Determine the (x, y) coordinate at the center of the cell enclosing the given text.  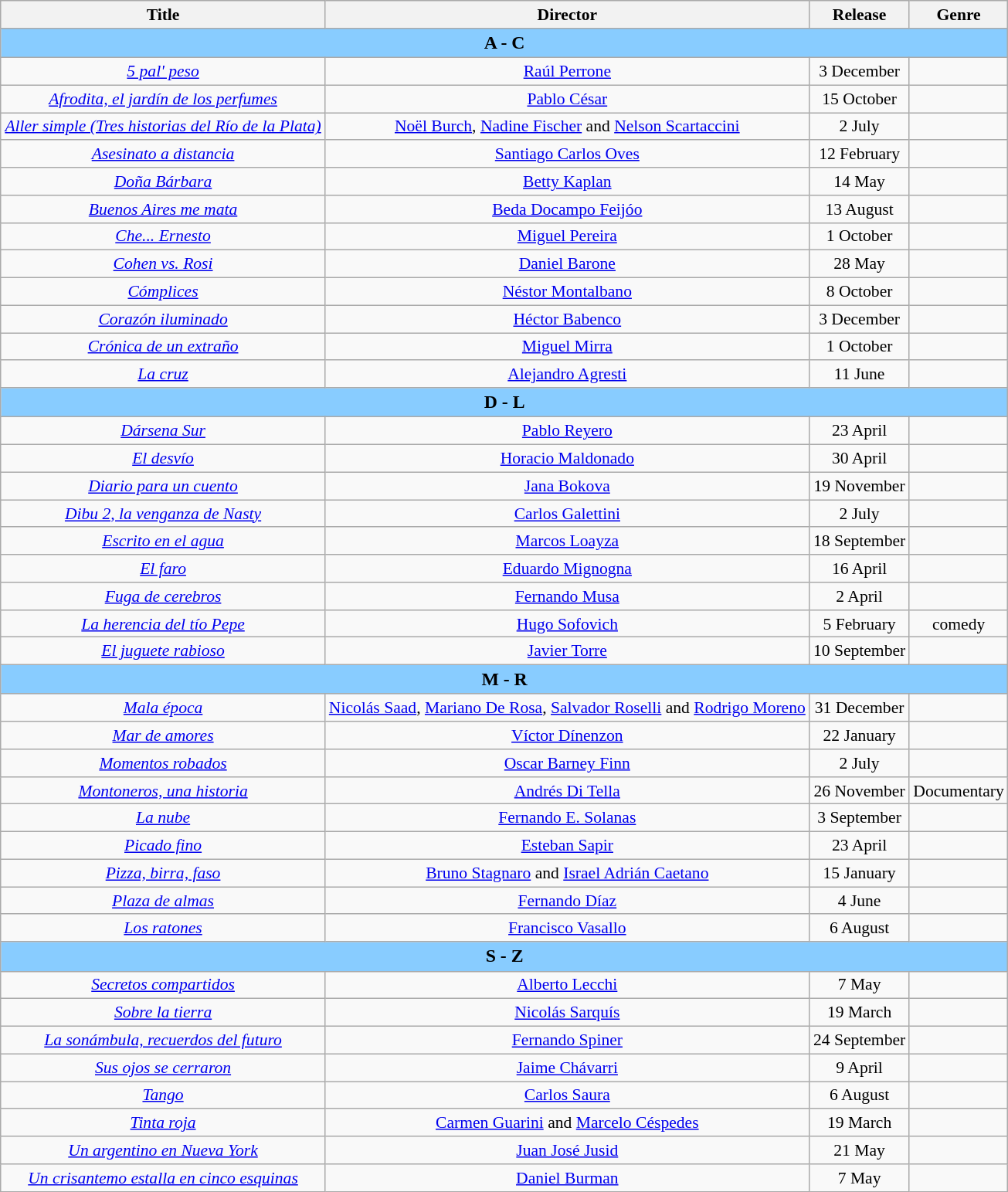
Nicolás Saad, Mariano De Rosa, Salvador Roselli and Rodrigo Moreno (567, 708)
30 April (859, 459)
Tinta roja (162, 1123)
Jaime Chávarri (567, 1068)
Víctor Dínenzon (567, 735)
5 pal' peso (162, 72)
Genre (959, 15)
S - Z (504, 956)
M - R (504, 680)
Fernando Musa (567, 596)
El juguete rabioso (162, 651)
3 September (859, 818)
Juan José Jusid (567, 1150)
Pablo César (567, 99)
Bruno Stagnaro and Israel Adrián Caetano (567, 874)
Hugo Sofovich (567, 624)
La herencia del tío Pepe (162, 624)
9 April (859, 1068)
La sonámbula, recuerdos del futuro (162, 1041)
Momentos robados (162, 763)
14 May (859, 182)
15 January (859, 874)
Carlos Galettini (567, 514)
11 June (859, 375)
Fuga de cerebros (162, 596)
Un crisantemo estalla en cinco esquinas (162, 1178)
Director (567, 15)
Che... Ernesto (162, 236)
Betty Kaplan (567, 182)
15 October (859, 99)
Dársena Sur (162, 431)
31 December (859, 708)
Raúl Perrone (567, 72)
Carlos Saura (567, 1095)
Miguel Mirra (567, 347)
D - L (504, 402)
comedy (959, 624)
24 September (859, 1041)
Javier Torre (567, 651)
Héctor Babenco (567, 319)
Corazón iluminado (162, 319)
Andrés Di Tella (567, 791)
Esteban Sapir (567, 846)
5 February (859, 624)
Fernando Díaz (567, 901)
Carmen Guarini and Marcelo Céspedes (567, 1123)
Alejandro Agresti (567, 375)
Documentary (959, 791)
Francisco Vasallo (567, 929)
Plaza de almas (162, 901)
El desvío (162, 459)
13 August (859, 209)
Sobre la tierra (162, 1013)
Santiago Carlos Oves (567, 155)
Cómplices (162, 292)
18 September (859, 542)
Secretos compartidos (162, 985)
La cruz (162, 375)
Title (162, 15)
Release (859, 15)
21 May (859, 1150)
A - C (504, 43)
Pizza, birra, faso (162, 874)
12 February (859, 155)
Crónica de un extraño (162, 347)
28 May (859, 264)
Marcos Loayza (567, 542)
La nube (162, 818)
2 April (859, 596)
8 October (859, 292)
Doña Bárbara (162, 182)
22 January (859, 735)
El faro (162, 569)
Buenos Aires me mata (162, 209)
Tango (162, 1095)
Eduardo Mignogna (567, 569)
Miguel Pereira (567, 236)
Dibu 2, la venganza de Nasty (162, 514)
Oscar Barney Finn (567, 763)
Aller simple (Tres historias del Río de la Plata) (162, 127)
Asesinato a distancia (162, 155)
Un argentino en Nueva York (162, 1150)
Mar de amores (162, 735)
Los ratones (162, 929)
Noël Burch, Nadine Fischer and Nelson Scartaccini (567, 127)
Diario para un cuento (162, 486)
10 September (859, 651)
Fernando E. Solanas (567, 818)
26 November (859, 791)
Daniel Barone (567, 264)
Picado fino (162, 846)
Jana Bokova (567, 486)
Afrodita, el jardín de los perfumes (162, 99)
Beda Docampo Feijóo (567, 209)
16 April (859, 569)
Nicolás Sarquís (567, 1013)
Sus ojos se cerraron (162, 1068)
Daniel Burman (567, 1178)
4 June (859, 901)
Alberto Lecchi (567, 985)
Cohen vs. Rosi (162, 264)
Néstor Montalbano (567, 292)
Horacio Maldonado (567, 459)
19 November (859, 486)
Mala época (162, 708)
Pablo Reyero (567, 431)
Fernando Spiner (567, 1041)
Escrito en el agua (162, 542)
Montoneros, una historia (162, 791)
